Pinpoint the cell where the given text exists, returning its [X, Y] midpoint coordinate. 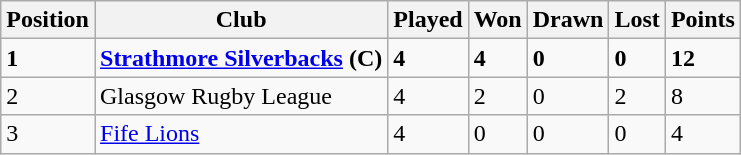
8 [702, 96]
Points [702, 20]
12 [702, 58]
Played [428, 20]
3 [48, 134]
Glasgow Rugby League [240, 96]
1 [48, 58]
Club [240, 20]
Drawn [568, 20]
Strathmore Silverbacks (C) [240, 58]
Won [498, 20]
Lost [637, 20]
Fife Lions [240, 134]
Position [48, 20]
